Find where the given text appears and provide that cell's center as (X, Y) coordinate. 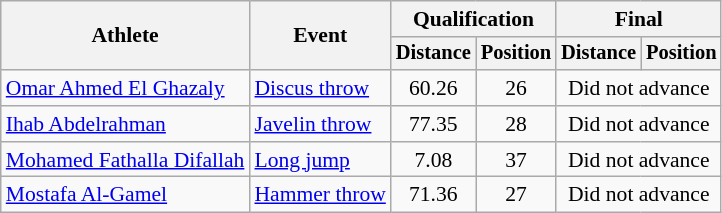
Hammer throw (320, 195)
60.26 (434, 88)
26 (516, 88)
Qualification (474, 19)
7.08 (434, 160)
Athlete (126, 36)
77.35 (434, 124)
27 (516, 195)
Mohamed Fathalla Difallah (126, 160)
Long jump (320, 160)
Discus throw (320, 88)
Final (638, 19)
37 (516, 160)
Omar Ahmed El Ghazaly (126, 88)
Event (320, 36)
28 (516, 124)
Mostafa Al-Gamel (126, 195)
71.36 (434, 195)
Ihab Abdelrahman (126, 124)
Javelin throw (320, 124)
